Detect which cell encompasses the target text, then output its (X, Y) center coordinate. 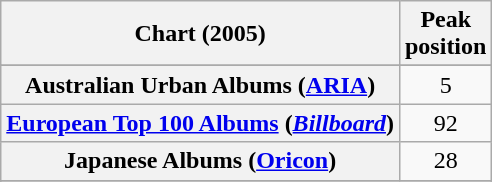
Chart (2005) (200, 34)
5 (445, 85)
Australian Urban Albums (ARIA) (200, 85)
92 (445, 123)
28 (445, 161)
European Top 100 Albums (Billboard) (200, 123)
Peakposition (445, 34)
Japanese Albums (Oricon) (200, 161)
